Detect which cell encompasses the target text, then output its (X, Y) center coordinate. 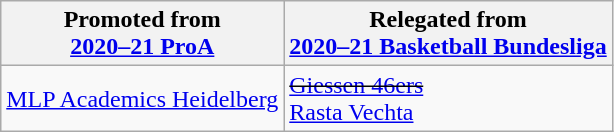
Relegated from2020–21 Basketball Bundesliga (448, 34)
Promoted from2020–21 ProA (142, 34)
Giessen 46ersRasta Vechta (448, 98)
MLP Academics Heidelberg (142, 98)
